From the cell containing the given text, extract its center point as [x, y] coordinate. 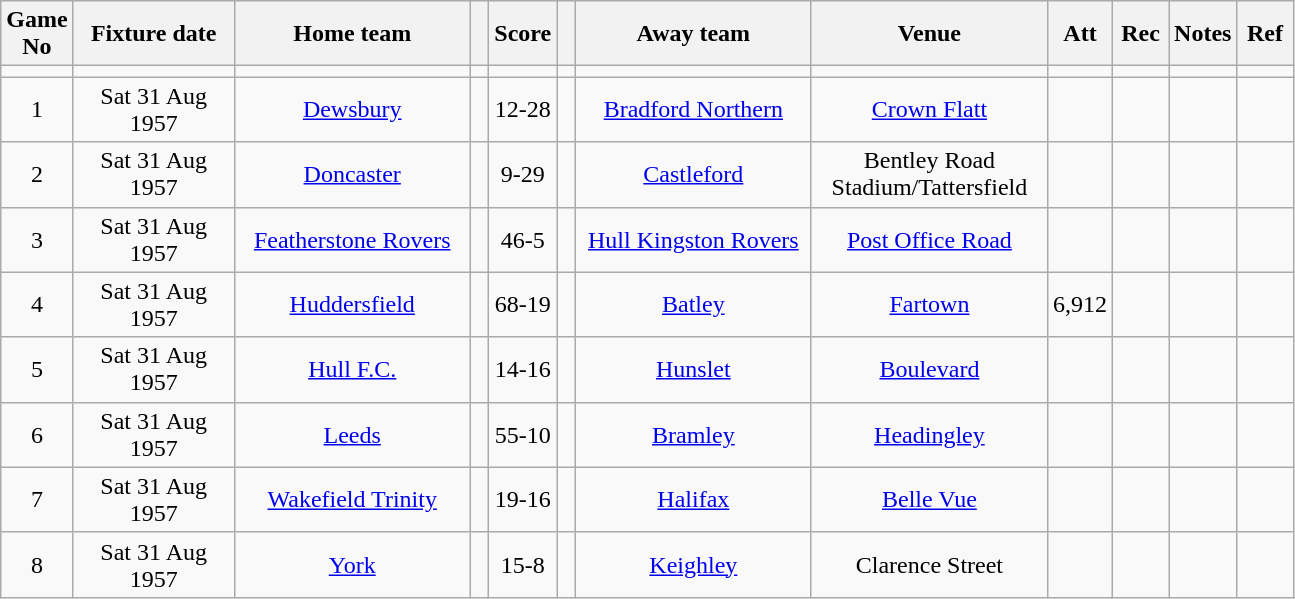
Boulevard [929, 370]
68-19 [523, 304]
Batley [693, 304]
Away team [693, 34]
Venue [929, 34]
Castleford [693, 174]
Huddersfield [352, 304]
Bentley Road Stadium/Tattersfield [929, 174]
Dewsbury [352, 110]
Hunslet [693, 370]
55-10 [523, 434]
4 [37, 304]
Game No [37, 34]
Rec [1141, 34]
Fartown [929, 304]
Hull Kingston Rovers [693, 240]
46-5 [523, 240]
6 [37, 434]
9-29 [523, 174]
Ref [1265, 34]
Headingley [929, 434]
Leeds [352, 434]
Featherstone Rovers [352, 240]
Att [1080, 34]
Bradford Northern [693, 110]
Post Office Road [929, 240]
7 [37, 500]
1 [37, 110]
Clarence Street [929, 564]
8 [37, 564]
2 [37, 174]
York [352, 564]
3 [37, 240]
14-16 [523, 370]
Score [523, 34]
6,912 [1080, 304]
19-16 [523, 500]
Notes [1203, 34]
5 [37, 370]
Keighley [693, 564]
Wakefield Trinity [352, 500]
Fixture date [154, 34]
Bramley [693, 434]
Belle Vue [929, 500]
12-28 [523, 110]
15-8 [523, 564]
Doncaster [352, 174]
Home team [352, 34]
Crown Flatt [929, 110]
Hull F.C. [352, 370]
Halifax [693, 500]
